Return the [x, y] coordinate for the center point of the cell that contains the specified text.  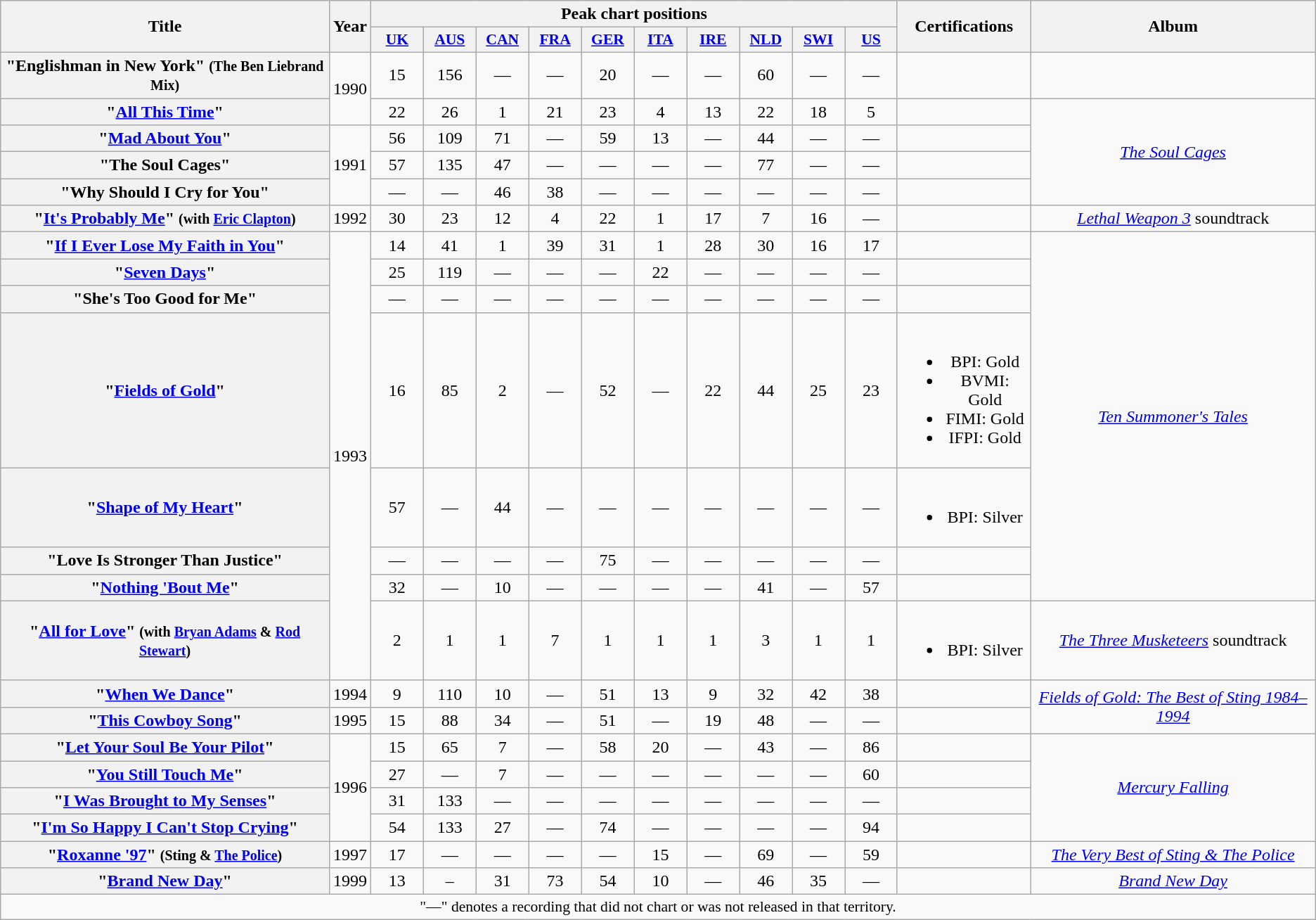
1991 [350, 165]
GER [607, 40]
1999 [350, 881]
"Seven Days" [165, 272]
12 [502, 219]
94 [872, 828]
34 [502, 720]
Title [165, 27]
47 [502, 165]
Brand New Day [1173, 881]
110 [450, 694]
AUS [450, 40]
1990 [350, 89]
ITA [661, 40]
Ten Summoner's Tales [1173, 416]
"She's Too Good for Me" [165, 299]
156 [450, 75]
48 [766, 720]
75 [607, 561]
119 [450, 272]
"You Still Touch Me" [165, 774]
The Three Musketeers soundtrack [1173, 640]
The Soul Cages [1173, 152]
"All for Love" (with Bryan Adams & Rod Stewart) [165, 640]
"Why Should I Cry for You" [165, 192]
"If I Ever Lose My Faith in You" [165, 245]
69 [766, 855]
Year [350, 27]
"I Was Brought to My Senses" [165, 801]
BPI: GoldBVMI: GoldFIMI: GoldIFPI: Gold [963, 390]
1995 [350, 720]
The Very Best of Sting & The Police [1173, 855]
71 [502, 139]
Certifications [963, 27]
"Mad About You" [165, 139]
Mercury Falling [1173, 787]
Lethal Weapon 3 soundtrack [1173, 219]
52 [607, 390]
"It's Probably Me" (with Eric Clapton) [165, 219]
"Let Your Soul Be Your Pilot" [165, 747]
1996 [350, 787]
85 [450, 390]
UK [396, 40]
"Englishman in New York" (The Ben Liebrand Mix) [165, 75]
Peak chart positions [634, 14]
"Roxanne '97" (Sting & The Police) [165, 855]
19 [713, 720]
Fields of Gold: The Best of Sting 1984–1994 [1173, 707]
77 [766, 165]
88 [450, 720]
43 [766, 747]
109 [450, 139]
– [450, 881]
135 [450, 165]
NLD [766, 40]
SWI [818, 40]
FRA [555, 40]
65 [450, 747]
1992 [350, 219]
IRE [713, 40]
"Fields of Gold" [165, 390]
5 [872, 112]
14 [396, 245]
"The Soul Cages" [165, 165]
"Shape of My Heart" [165, 508]
"Brand New Day" [165, 881]
28 [713, 245]
1994 [350, 694]
42 [818, 694]
39 [555, 245]
74 [607, 828]
"All This Time" [165, 112]
Album [1173, 27]
26 [450, 112]
58 [607, 747]
21 [555, 112]
"Love Is Stronger Than Justice" [165, 561]
73 [555, 881]
US [872, 40]
"When We Dance" [165, 694]
1997 [350, 855]
"I'm So Happy I Can't Stop Crying" [165, 828]
"Nothing 'Bout Me" [165, 587]
3 [766, 640]
CAN [502, 40]
35 [818, 881]
"—" denotes a recording that did not chart or was not released in that territory. [658, 907]
1993 [350, 456]
"This Cowboy Song" [165, 720]
18 [818, 112]
86 [872, 747]
56 [396, 139]
